Pinpoint the cell where the given text exists, returning its [X, Y] midpoint coordinate. 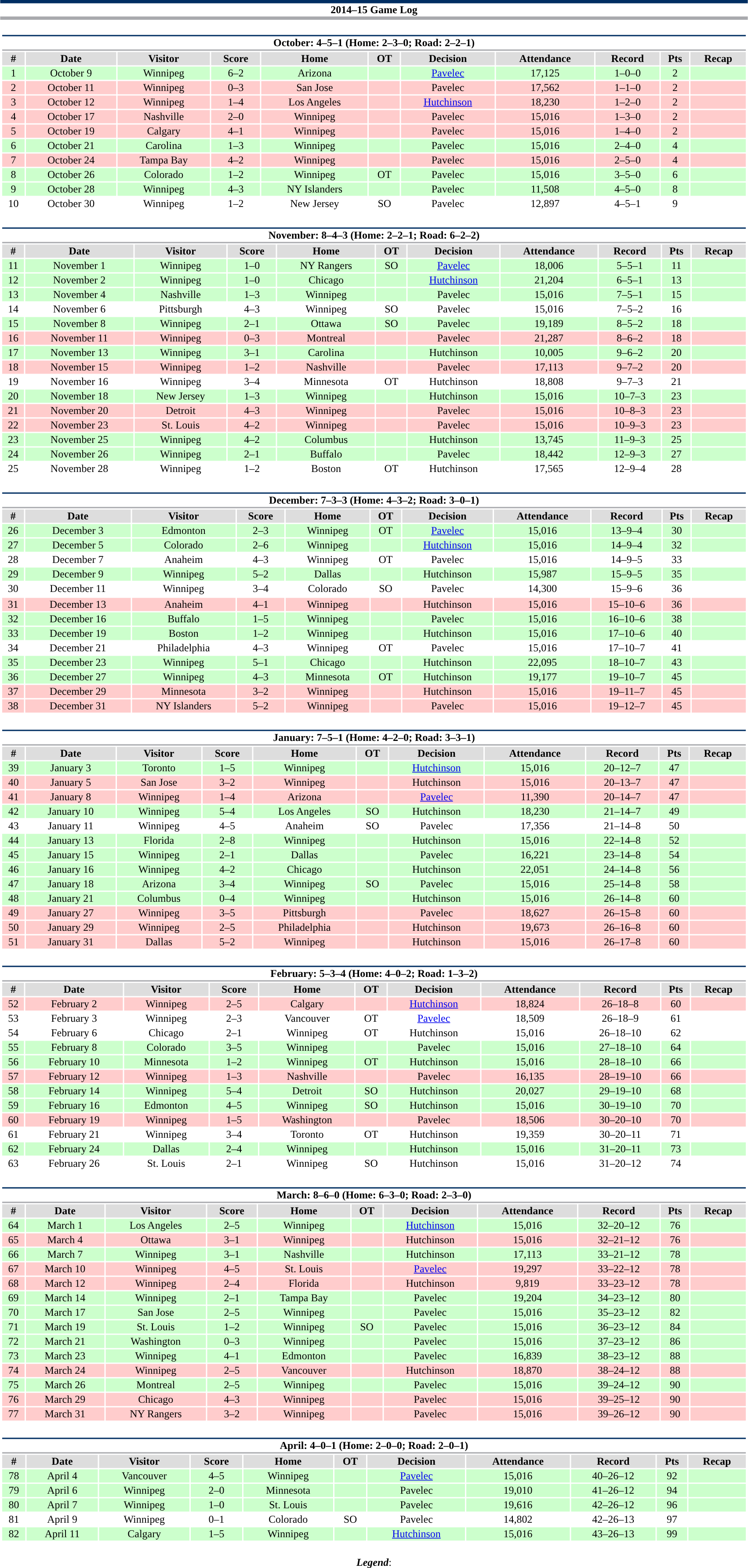
November 20 [80, 411]
9,819 [527, 1284]
March 31 [65, 1414]
March 29 [65, 1400]
22,095 [542, 662]
14 [13, 309]
15,987 [542, 574]
36–23–12 [619, 1327]
10,005 [549, 353]
48 [13, 899]
December 16 [77, 619]
November 1 [80, 266]
19,177 [542, 677]
January 8 [70, 797]
4–5–0 [628, 189]
October 9 [71, 73]
28–18–10 [621, 1062]
33–21–12 [619, 1255]
3–5–0 [628, 174]
23–14–8 [622, 855]
October: 4–5–1 (Home: 2–3–0; Road: 2–2–1) [374, 43]
March 19 [65, 1327]
December 13 [77, 604]
9–7–2 [630, 367]
12,897 [545, 203]
19 [13, 382]
18,824 [530, 1004]
35–23–12 [619, 1313]
38–24–12 [619, 1371]
42–26–13 [614, 1519]
39–24–12 [619, 1385]
40–26–12 [614, 1476]
16–10–6 [627, 619]
17,125 [545, 73]
8–6–2 [630, 338]
38–23–12 [619, 1356]
14,802 [518, 1519]
2014–15 Game Log [374, 10]
March: 8–6–0 (Home: 6–3–0; Road: 2–3–0) [374, 1195]
January 29 [70, 928]
December 29 [77, 691]
33–23–12 [619, 1284]
October 12 [71, 102]
14,300 [542, 588]
April 11 [62, 1534]
February 8 [74, 1047]
24 [13, 454]
9–6–2 [630, 353]
March 17 [65, 1313]
October 30 [71, 203]
November 8 [80, 324]
0–1 [216, 1519]
24–14–8 [622, 870]
January 18 [70, 884]
17,565 [549, 469]
February 10 [74, 1062]
February 24 [74, 1149]
February 2 [74, 1004]
18,506 [530, 1120]
March 7 [65, 1255]
17–10–6 [627, 633]
63 [13, 1163]
30–19–10 [621, 1105]
January 5 [70, 783]
26–14–8 [622, 899]
18,006 [549, 266]
31–20–12 [621, 1163]
29 [13, 574]
72 [13, 1342]
32–20–12 [619, 1226]
November 13 [80, 353]
57 [13, 1076]
February 19 [74, 1120]
55 [13, 1047]
7 [13, 160]
26 [13, 530]
37 [13, 691]
November 28 [80, 469]
39–26–12 [619, 1414]
92 [672, 1476]
February 16 [74, 1105]
19,359 [530, 1134]
75 [13, 1385]
January 11 [70, 826]
1–1–0 [628, 87]
December: 7–3–3 (Home: 4–3–2; Road: 3–0–1) [374, 500]
42 [13, 812]
44 [13, 841]
January 3 [70, 768]
69 [13, 1298]
February 26 [74, 1163]
November 25 [80, 440]
11–9–3 [630, 440]
51 [13, 942]
11,508 [545, 189]
16,135 [530, 1076]
January 13 [70, 841]
March 23 [65, 1356]
6–2 [236, 73]
31–20–11 [621, 1149]
December 5 [77, 545]
9–7–3 [630, 382]
30–20–10 [621, 1120]
11,390 [535, 797]
41–26–12 [614, 1490]
67 [13, 1269]
March 4 [65, 1240]
86 [675, 1342]
19,189 [549, 324]
November 18 [80, 396]
25–14–8 [622, 884]
2–5–0 [628, 160]
96 [672, 1505]
November 4 [80, 295]
18–10–7 [627, 662]
December 3 [77, 530]
19,616 [518, 1505]
3 [13, 102]
1–4–0 [628, 131]
10–7–3 [630, 396]
77 [13, 1414]
18,808 [549, 382]
79 [14, 1490]
5 [13, 131]
21,204 [549, 280]
5–5–1 [630, 266]
February 3 [74, 1018]
19,673 [535, 928]
October 21 [71, 145]
20–12–7 [622, 768]
31 [13, 604]
February 12 [74, 1076]
October 28 [71, 189]
10–9–3 [630, 425]
43–26–13 [614, 1534]
59 [13, 1105]
7–5–2 [630, 309]
37–23–12 [619, 1342]
19,297 [527, 1269]
1–3–0 [628, 116]
November 6 [80, 309]
1–2–0 [628, 102]
99 [672, 1534]
0–4 [228, 899]
30–20–11 [621, 1134]
17,562 [545, 87]
December 23 [77, 662]
November 23 [80, 425]
March 1 [65, 1226]
17,356 [535, 826]
19–11–7 [627, 691]
January 21 [70, 899]
26–18–10 [621, 1033]
26–15–8 [622, 913]
20–14–7 [622, 797]
October 17 [71, 116]
12–9–4 [630, 469]
March 21 [65, 1342]
21,287 [549, 338]
13–9–4 [627, 530]
October 11 [71, 87]
January 27 [70, 913]
21–14–8 [622, 826]
March 14 [65, 1298]
10–8–3 [630, 411]
34–23–12 [619, 1298]
December 9 [77, 574]
81 [14, 1519]
15–9–6 [627, 588]
January 10 [70, 812]
October 24 [71, 160]
November 11 [80, 338]
December 31 [77, 706]
February 21 [74, 1134]
22 [13, 425]
2–6 [260, 545]
39–25–12 [619, 1400]
19,204 [527, 1298]
16,221 [535, 855]
84 [675, 1327]
20–13–7 [622, 783]
1–0–0 [628, 73]
46 [13, 870]
12–9–3 [630, 454]
November 15 [80, 367]
January 16 [70, 870]
March 10 [65, 1269]
November 26 [80, 454]
October 26 [71, 174]
33–22–12 [619, 1269]
26–16–8 [622, 928]
19,010 [518, 1490]
29–19–10 [621, 1091]
January 31 [70, 942]
15–9–5 [627, 574]
17 [13, 353]
2–4–0 [628, 145]
April: 4–0–1 (Home: 2–0–0; Road: 2–0–1) [374, 1446]
18,442 [549, 454]
16,839 [527, 1356]
April 9 [62, 1519]
14–9–4 [627, 545]
February 14 [74, 1091]
April 7 [62, 1505]
December 7 [77, 559]
8–5–2 [630, 324]
42–26–12 [614, 1505]
14–9–5 [627, 559]
19–10–7 [627, 677]
32–21–12 [619, 1240]
March 12 [65, 1284]
26–18–9 [621, 1018]
22–14–8 [622, 841]
6–5–1 [630, 280]
February: 5–3–4 (Home: 4–0–2; Road: 1–3–2) [374, 974]
April 4 [62, 1476]
April 6 [62, 1490]
4–5–1 [628, 203]
26–18–8 [621, 1004]
18,509 [530, 1018]
20,027 [530, 1091]
March 24 [65, 1371]
22,051 [535, 870]
94 [672, 1490]
18,870 [527, 1371]
34 [13, 648]
January 15 [70, 855]
19–12–7 [627, 706]
October 19 [71, 131]
26–17–8 [622, 942]
January: 7–5–1 (Home: 4–2–0; Road: 3–3–1) [374, 737]
15–10–6 [627, 604]
December 27 [77, 677]
March 26 [65, 1385]
December 11 [77, 588]
97 [672, 1519]
12 [13, 280]
17–10–7 [627, 648]
November 16 [80, 382]
5–1 [260, 662]
November 2 [80, 280]
18,627 [535, 913]
10 [13, 203]
27–18–10 [621, 1047]
53 [13, 1018]
7–5–1 [630, 295]
28–19–10 [621, 1076]
November: 8–4–3 (Home: 2–2–1; Road: 6–2–2) [374, 236]
December 19 [77, 633]
February 6 [74, 1033]
13,745 [549, 440]
1 [13, 73]
65 [13, 1240]
39 [13, 768]
2–8 [228, 841]
21–14–7 [622, 812]
December 21 [77, 648]
